Output the (X, Y) coordinate of the center of the cell containing the given text.  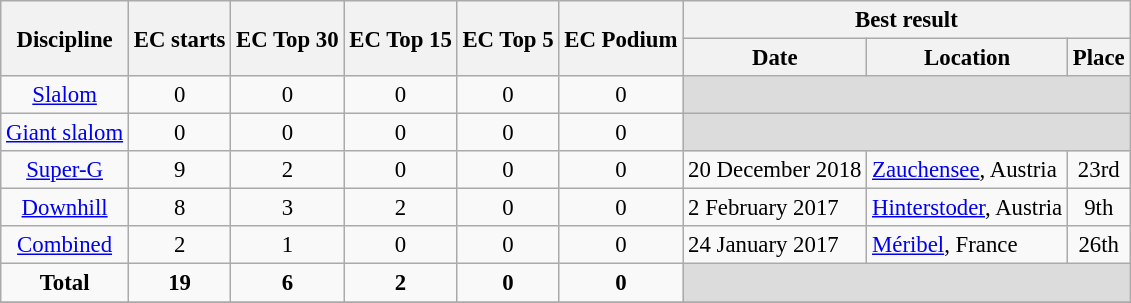
Zauchensee, Austria (968, 170)
EC starts (179, 38)
Hinterstoder, Austria (968, 208)
24 January 2017 (775, 245)
9th (1099, 208)
Place (1099, 58)
Combined (65, 245)
Date (775, 58)
Total (65, 283)
Downhill (65, 208)
Discipline (65, 38)
Super-G (65, 170)
19 (179, 283)
20 December 2018 (775, 170)
2 February 2017 (775, 208)
3 (288, 208)
EC Podium (621, 38)
Méribel, France (968, 245)
9 (179, 170)
Giant slalom (65, 133)
EC Top 5 (508, 38)
EC Top 15 (400, 38)
23rd (1099, 170)
Location (968, 58)
6 (288, 283)
8 (179, 208)
Best result (906, 20)
26th (1099, 245)
1 (288, 245)
Slalom (65, 95)
EC Top 30 (288, 38)
